For the text-containing cell, return its midpoint in [x, y] coordinate format. 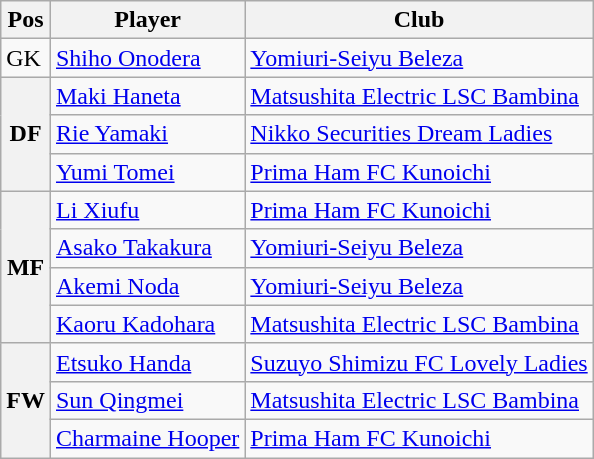
Yumi Tomei [147, 172]
MF [26, 267]
Pos [26, 20]
Li Xiufu [147, 210]
FW [26, 400]
Akemi Noda [147, 286]
Sun Qingmei [147, 400]
Charmaine Hooper [147, 438]
Nikko Securities Dream Ladies [419, 134]
Asako Takakura [147, 248]
Suzuyo Shimizu FC Lovely Ladies [419, 362]
Club [419, 20]
DF [26, 134]
Maki Haneta [147, 96]
Rie Yamaki [147, 134]
Player [147, 20]
Shiho Onodera [147, 58]
Etsuko Handa [147, 362]
Kaoru Kadohara [147, 324]
GK [26, 58]
